Detect which cell encompasses the target text, then output its [x, y] center coordinate. 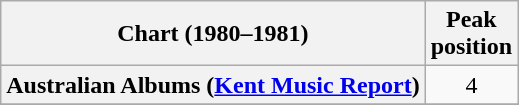
Peak position [471, 34]
Chart (1980–1981) [213, 34]
Australian Albums (Kent Music Report) [213, 85]
4 [471, 85]
